Return (x, y) of the center of cell containing provided text 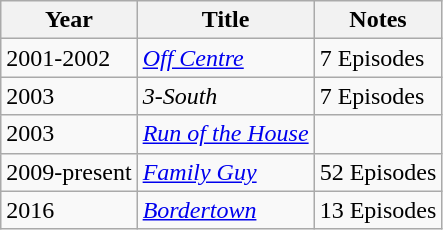
Bordertown (226, 210)
52 Episodes (378, 172)
Notes (378, 20)
2009-present (69, 172)
Title (226, 20)
13 Episodes (378, 210)
Family Guy (226, 172)
2016 (69, 210)
Run of the House (226, 134)
Off Centre (226, 58)
2001-2002 (69, 58)
3-South (226, 96)
Year (69, 20)
